Detect which cell encompasses the target text, then output its [X, Y] center coordinate. 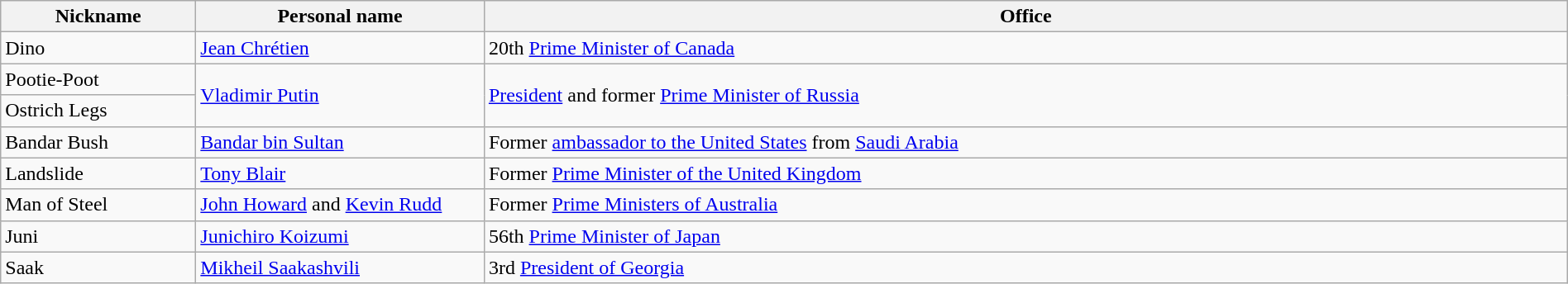
Tony Blair [341, 173]
Landslide [98, 173]
Saak [98, 267]
Former Prime Ministers of Australia [1025, 205]
Jean Chrétien [341, 48]
Pootie-Poot [98, 79]
56th Prime Minister of Japan [1025, 236]
Former Prime Minister of the United Kingdom [1025, 173]
Bandar bin Sultan [341, 142]
Man of Steel [98, 205]
3rd President of Georgia [1025, 267]
Bandar Bush [98, 142]
Mikheil Saakashvili [341, 267]
Dino [98, 48]
Personal name [341, 17]
Former ambassador to the United States from Saudi Arabia [1025, 142]
Office [1025, 17]
20th Prime Minister of Canada [1025, 48]
Junichiro Koizumi [341, 236]
John Howard and Kevin Rudd [341, 205]
Vladimir Putin [341, 95]
Ostrich Legs [98, 111]
Nickname [98, 17]
President and former Prime Minister of Russia [1025, 95]
Juni [98, 236]
